Search for the cell housing the specified text and yield its (x, y) center coordinate. 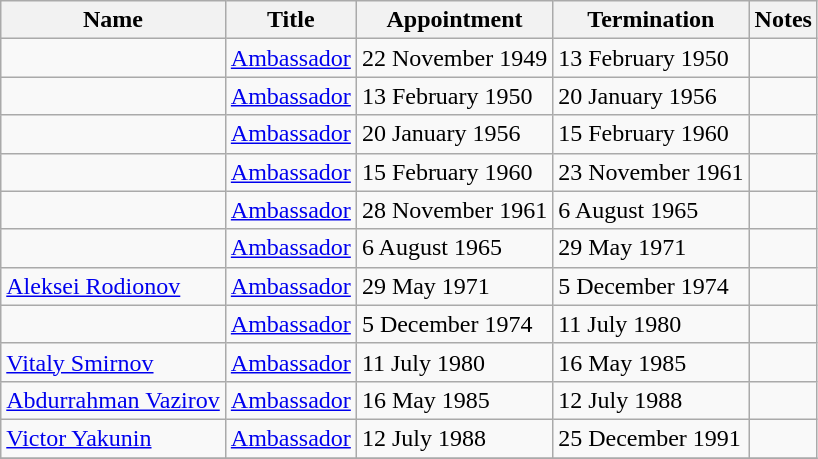
Aleksei Rodionov (114, 286)
Termination (651, 20)
Appointment (454, 20)
Vitaly Smirnov (114, 362)
Name (114, 20)
22 November 1949 (454, 58)
28 November 1961 (454, 210)
Notes (783, 20)
25 December 1991 (651, 438)
23 November 1961 (651, 172)
Victor Yakunin (114, 438)
Abdurrahman Vazirov (114, 400)
Title (290, 20)
